Capture the cell that displays the provided text and extract its [X, Y] central coordinate. 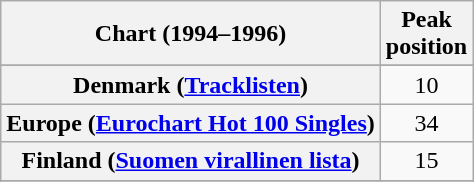
10 [426, 85]
Europe (Eurochart Hot 100 Singles) [191, 123]
34 [426, 123]
Finland (Suomen virallinen lista) [191, 161]
Denmark (Tracklisten) [191, 85]
Chart (1994–1996) [191, 34]
Peakposition [426, 34]
15 [426, 161]
